Provide the [X, Y] coordinate of the cell's center where the given text is located.  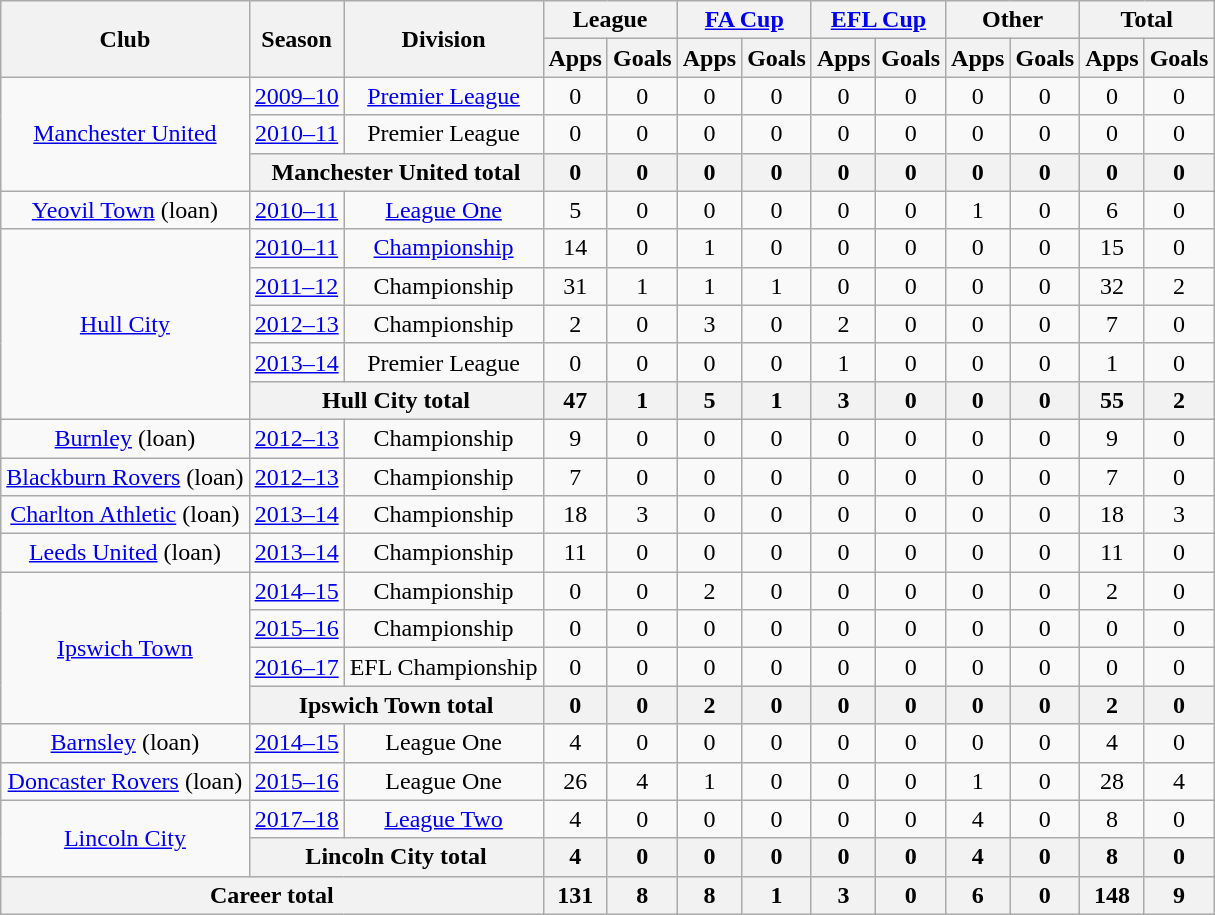
55 [1112, 400]
Barnsley (loan) [125, 743]
2011–12 [296, 286]
31 [575, 286]
Club [125, 39]
Lincoln City total [396, 857]
Career total [272, 895]
131 [575, 895]
Ipswich Town total [396, 705]
Yeovil Town (loan) [125, 210]
148 [1112, 895]
Blackburn Rovers (loan) [125, 477]
Leeds United (loan) [125, 553]
14 [575, 248]
FA Cup [744, 20]
2009–10 [296, 96]
Charlton Athletic (loan) [125, 515]
EFL Championship [444, 667]
Lincoln City [125, 838]
2016–17 [296, 667]
15 [1112, 248]
Total [1147, 20]
Hull City [125, 324]
Ipswich Town [125, 648]
Manchester United total [396, 172]
Doncaster Rovers (loan) [125, 781]
League Two [444, 819]
Season [296, 39]
32 [1112, 286]
26 [575, 781]
League [610, 20]
47 [575, 400]
Hull City total [396, 400]
Burnley (loan) [125, 438]
Manchester United [125, 134]
EFL Cup [878, 20]
Other [1013, 20]
28 [1112, 781]
Division [444, 39]
2017–18 [296, 819]
